For the text-containing cell, return its midpoint in (x, y) coordinate format. 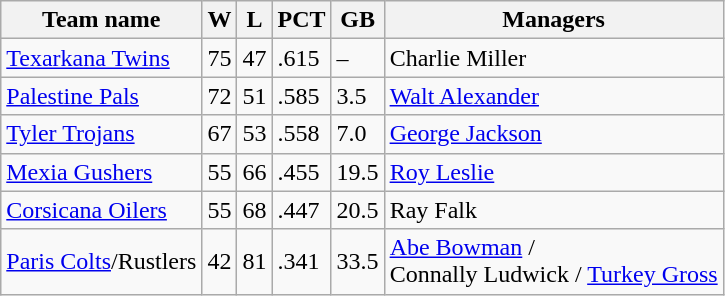
W (220, 20)
L (254, 20)
.558 (302, 134)
.615 (302, 58)
19.5 (358, 172)
.447 (302, 210)
George Jackson (554, 134)
Mexia Gushers (102, 172)
7.0 (358, 134)
51 (254, 96)
GB (358, 20)
Team name (102, 20)
Managers (554, 20)
.341 (302, 262)
67 (220, 134)
Abe Bowman /Connally Ludwick / Turkey Gross (554, 262)
Palestine Pals (102, 96)
Walt Alexander (554, 96)
Paris Colts/Rustlers (102, 262)
53 (254, 134)
68 (254, 210)
Texarkana Twins (102, 58)
66 (254, 172)
Corsicana Oilers (102, 210)
.585 (302, 96)
– (358, 58)
72 (220, 96)
81 (254, 262)
20.5 (358, 210)
Tyler Trojans (102, 134)
Ray Falk (554, 210)
.455 (302, 172)
Roy Leslie (554, 172)
33.5 (358, 262)
75 (220, 58)
PCT (302, 20)
47 (254, 58)
42 (220, 262)
Charlie Miller (554, 58)
3.5 (358, 96)
